Find where the given text appears and provide that cell's center as [X, Y] coordinate. 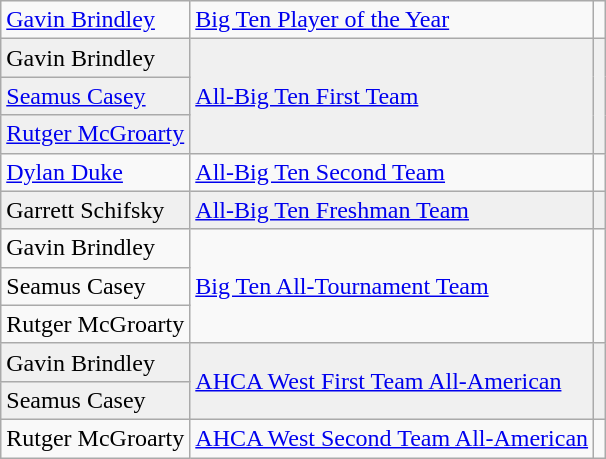
AHCA West First Team All-American [392, 381]
All-Big Ten Freshman Team [392, 210]
Big Ten All-Tournament Team [392, 286]
All-Big Ten First Team [392, 96]
All-Big Ten Second Team [392, 172]
Dylan Duke [96, 172]
Big Ten Player of the Year [392, 20]
AHCA West Second Team All-American [392, 438]
Garrett Schifsky [96, 210]
